Pinpoint the cell where the given text exists, returning its (X, Y) midpoint coordinate. 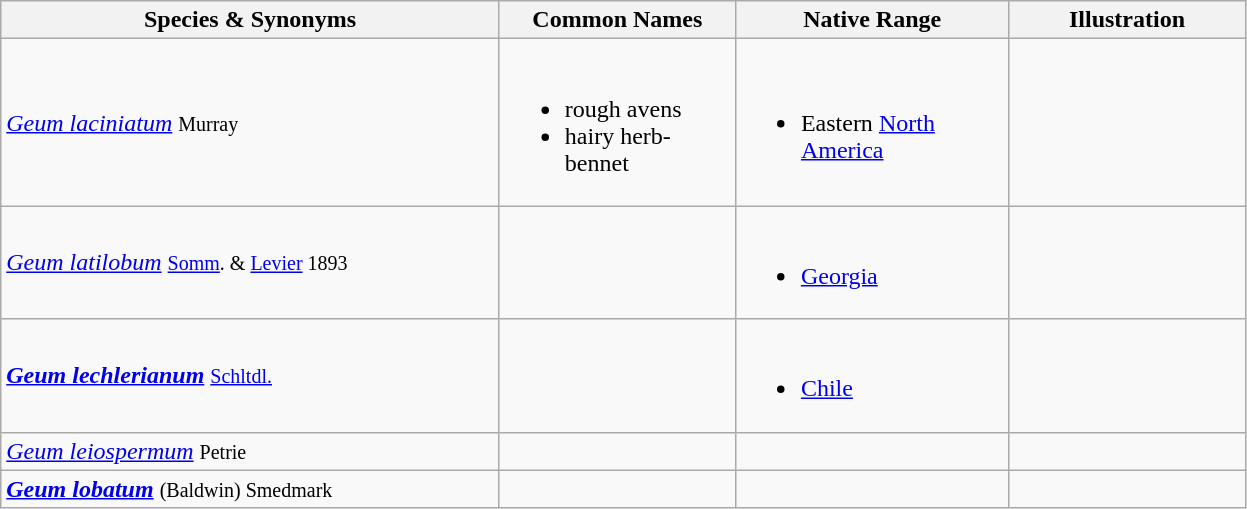
Common Names (617, 20)
Chile (872, 376)
Native Range (872, 20)
Geum laciniatum Murray (250, 122)
Geum lobatum (Baldwin) Smedmark (250, 489)
Geum latilobum Somm. & Levier 1893 (250, 262)
Geum lechlerianum Schltdl. (250, 376)
Illustration (1127, 20)
Eastern North America (872, 122)
rough avenshairy herb-bennet (617, 122)
Georgia (872, 262)
Geum leiospermum Petrie (250, 451)
Species & Synonyms (250, 20)
